For the text-containing cell, return its midpoint in [x, y] coordinate format. 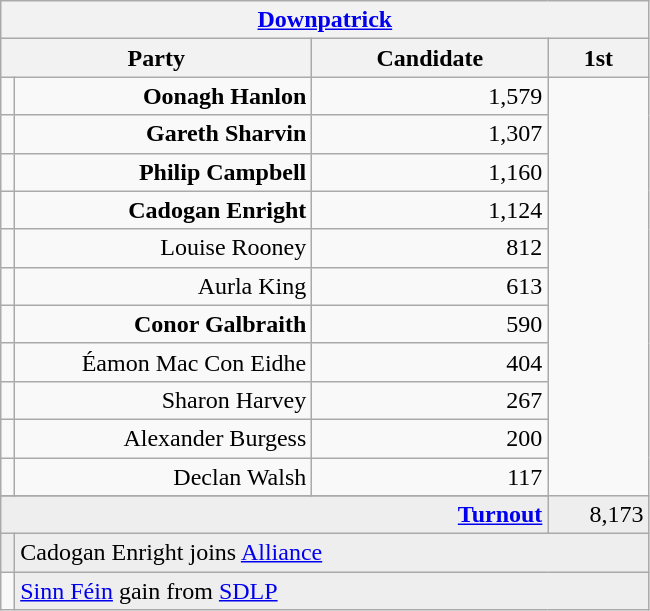
Sharon Harvey [164, 400]
812 [430, 248]
Philip Campbell [164, 172]
Candidate [430, 58]
8,173 [598, 515]
Downpatrick [325, 20]
Conor Galbraith [164, 324]
Gareth Sharvin [164, 134]
1st [598, 58]
Sinn Féin gain from SDLP [332, 591]
200 [430, 438]
Party [156, 58]
Turnout [274, 515]
404 [430, 362]
117 [430, 477]
1,124 [430, 210]
Oonagh Hanlon [164, 96]
1,160 [430, 172]
Éamon Mac Con Eidhe [164, 362]
Aurla King [164, 286]
590 [430, 324]
1,579 [430, 96]
Cadogan Enright [164, 210]
1,307 [430, 134]
Louise Rooney [164, 248]
267 [430, 400]
Cadogan Enright joins Alliance [332, 553]
Declan Walsh [164, 477]
Alexander Burgess [164, 438]
613 [430, 286]
